Find where the given text appears and provide that cell's center as (x, y) coordinate. 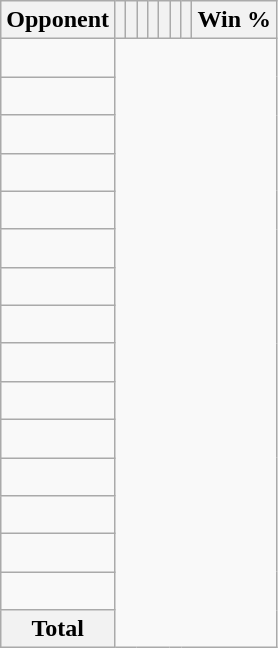
Total (58, 629)
Opponent (58, 20)
Win % (234, 20)
